Identify which cell holds the provided text, then report its (x, y) central coordinate. 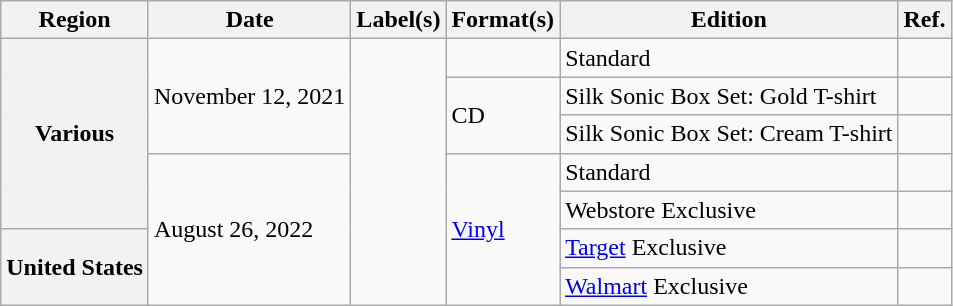
Various (75, 134)
United States (75, 267)
Format(s) (503, 20)
CD (503, 115)
November 12, 2021 (249, 96)
Vinyl (503, 229)
Target Exclusive (729, 248)
Walmart Exclusive (729, 286)
Ref. (924, 20)
Edition (729, 20)
Silk Sonic Box Set: Cream T-shirt (729, 134)
Label(s) (398, 20)
Webstore Exclusive (729, 210)
August 26, 2022 (249, 229)
Date (249, 20)
Region (75, 20)
Silk Sonic Box Set: Gold T-shirt (729, 96)
